Detect which cell encompasses the target text, then output its (x, y) center coordinate. 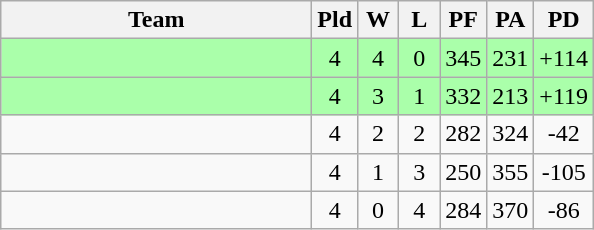
W (378, 20)
L (420, 20)
-42 (564, 134)
-86 (564, 210)
+119 (564, 96)
Team (156, 20)
Pld (335, 20)
250 (464, 172)
284 (464, 210)
PA (510, 20)
231 (510, 58)
370 (510, 210)
324 (510, 134)
282 (464, 134)
PF (464, 20)
213 (510, 96)
PD (564, 20)
355 (510, 172)
345 (464, 58)
-105 (564, 172)
+114 (564, 58)
332 (464, 96)
